Search for the cell housing the specified text and yield its (x, y) center coordinate. 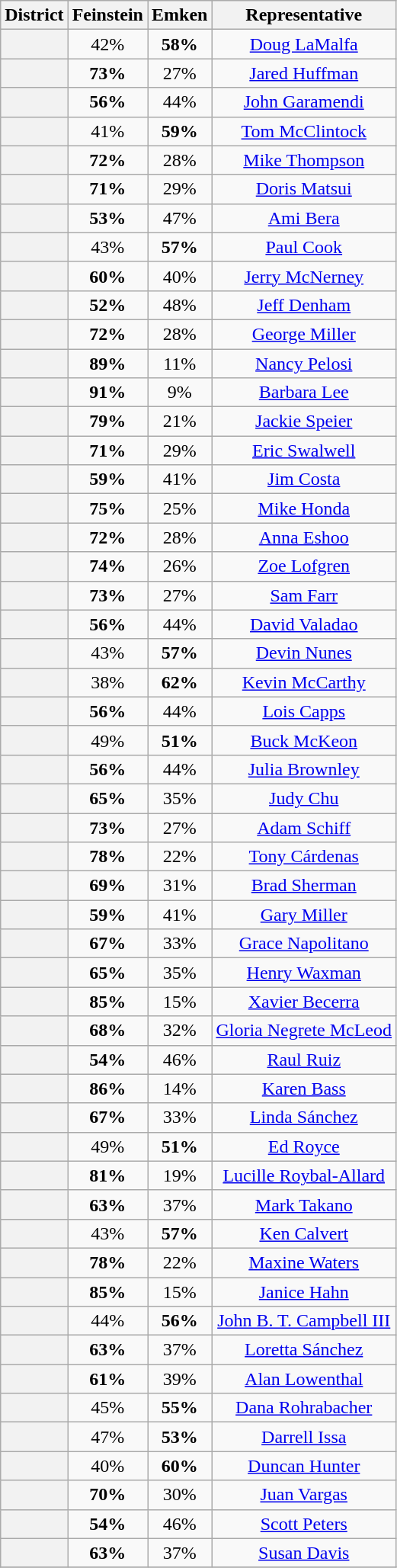
Doug LaMalfa (304, 44)
Scott Peters (304, 1524)
62% (180, 682)
Alan Lowenthal (304, 1379)
Janice Hahn (304, 1292)
31% (180, 886)
81% (107, 1175)
Feinstein (107, 15)
Devin Nunes (304, 653)
Barbara Lee (304, 393)
Darrell Issa (304, 1437)
Ken Calvert (304, 1233)
Doris Matsui (304, 189)
Susan Davis (304, 1553)
Mark Takano (304, 1204)
Kevin McCarthy (304, 682)
Maxine Waters (304, 1262)
11% (180, 364)
Jim Costa (304, 479)
79% (107, 422)
Grace Napolitano (304, 944)
Gloria Negrete McLeod (304, 1031)
21% (180, 422)
45% (107, 1408)
Zoe Lofgren (304, 566)
Juan Vargas (304, 1495)
District (34, 15)
Xavier Becerra (304, 1002)
Henry Waxman (304, 973)
Lucille Roybal-Allard (304, 1175)
Gary Miller (304, 915)
Dana Rohrabacher (304, 1408)
19% (180, 1175)
14% (180, 1089)
Tom McClintock (304, 131)
Loretta Sánchez (304, 1350)
Judy Chu (304, 798)
Tony Cárdenas (304, 857)
39% (180, 1379)
Representative (304, 15)
61% (107, 1379)
Lois Capps (304, 711)
52% (107, 305)
Emken (180, 15)
John B. T. Campbell III (304, 1321)
69% (107, 886)
68% (107, 1031)
26% (180, 566)
30% (180, 1495)
Buck McKeon (304, 740)
Linda Sánchez (304, 1117)
Julia Brownley (304, 769)
David Valadao (304, 624)
Eric Swalwell (304, 451)
Adam Schiff (304, 827)
George Miller (304, 334)
75% (107, 508)
38% (107, 682)
Anna Eshoo (304, 537)
58% (180, 44)
91% (107, 393)
42% (107, 44)
Mike Honda (304, 508)
89% (107, 364)
Ed Royce (304, 1146)
Jared Huffman (304, 73)
55% (180, 1408)
74% (107, 566)
Sam Farr (304, 595)
Raul Ruiz (304, 1060)
Mike Thompson (304, 160)
Karen Bass (304, 1089)
Duncan Hunter (304, 1466)
Nancy Pelosi (304, 364)
Brad Sherman (304, 886)
Paul Cook (304, 247)
Jeff Denham (304, 305)
86% (107, 1089)
Ami Bera (304, 218)
Jerry McNerney (304, 276)
John Garamendi (304, 102)
9% (180, 393)
48% (180, 305)
32% (180, 1031)
25% (180, 508)
Jackie Speier (304, 422)
70% (107, 1495)
